Search for the cell housing the specified text and yield its (X, Y) center coordinate. 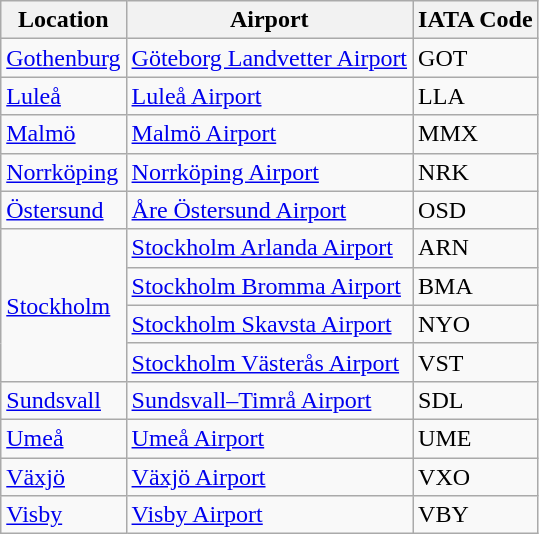
Växjö Airport (270, 477)
Stockholm (64, 305)
Airport (270, 20)
Umeå Airport (270, 438)
Växjö (64, 477)
VBY (476, 515)
UME (476, 438)
Malmö Airport (270, 134)
Visby (64, 515)
VST (476, 362)
Malmö (64, 134)
GOT (476, 58)
Göteborg Landvetter Airport (270, 58)
Stockholm Bromma Airport (270, 286)
Norrköping (64, 172)
OSD (476, 210)
Östersund (64, 210)
Visby Airport (270, 515)
VXO (476, 477)
MMX (476, 134)
ARN (476, 248)
Luleå (64, 96)
IATA Code (476, 20)
Gothenburg (64, 58)
Sundsvall–Timrå Airport (270, 400)
Stockholm Skavsta Airport (270, 324)
Umeå (64, 438)
NRK (476, 172)
Sundsvall (64, 400)
SDL (476, 400)
NYO (476, 324)
Location (64, 20)
Luleå Airport (270, 96)
Stockholm Arlanda Airport (270, 248)
BMA (476, 286)
Åre Östersund Airport (270, 210)
Norrköping Airport (270, 172)
Stockholm Västerås Airport (270, 362)
LLA (476, 96)
